Find where the given text appears and provide that cell's center as (X, Y) coordinate. 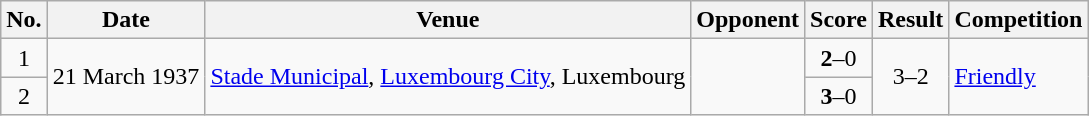
3–2 (910, 77)
3–0 (839, 96)
2–0 (839, 58)
1 (24, 58)
Venue (448, 20)
Score (839, 20)
No. (24, 20)
Date (126, 20)
21 March 1937 (126, 77)
Friendly (1018, 77)
Result (910, 20)
Stade Municipal, Luxembourg City, Luxembourg (448, 77)
Competition (1018, 20)
2 (24, 96)
Opponent (748, 20)
